Find where the given text appears and provide that cell's center as [X, Y] coordinate. 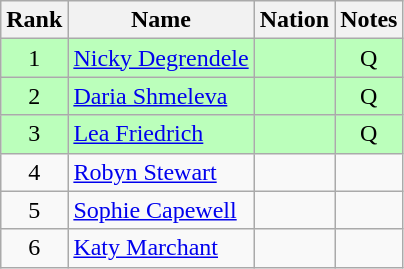
Notes [369, 20]
Daria Shmeleva [161, 96]
1 [34, 58]
Nation [294, 20]
Rank [34, 20]
2 [34, 96]
Nicky Degrendele [161, 58]
Robyn Stewart [161, 172]
4 [34, 172]
Sophie Capewell [161, 210]
Name [161, 20]
3 [34, 134]
Lea Friedrich [161, 134]
6 [34, 248]
Katy Marchant [161, 248]
5 [34, 210]
